Return the (x, y) coordinate for the center point of the cell that contains the specified text.  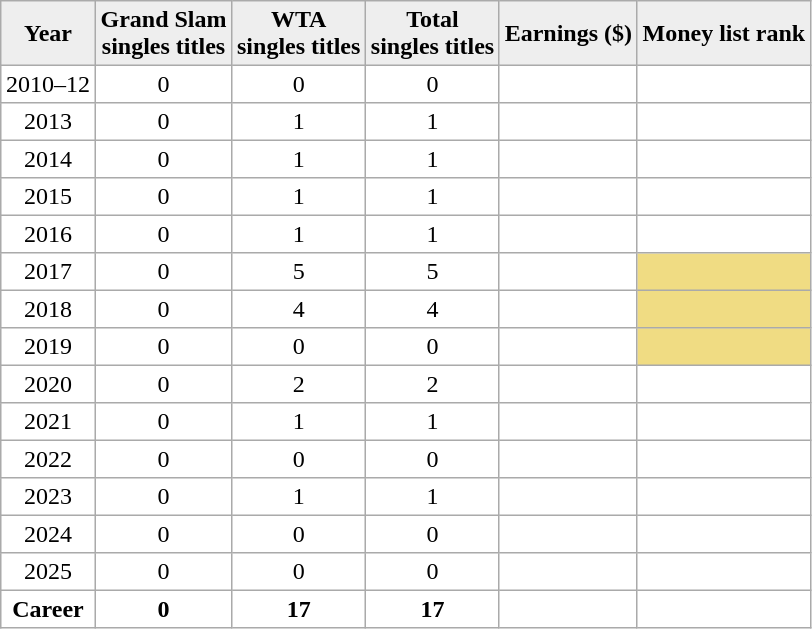
Money list rank (724, 33)
Year (48, 33)
2018 (48, 309)
2013 (48, 122)
2023 (48, 497)
2020 (48, 384)
WTAsingles titles (299, 33)
2014 (48, 159)
Career (48, 609)
2017 (48, 272)
Earnings ($) (568, 33)
2019 (48, 347)
Totalsingles titles (433, 33)
2010–12 (48, 84)
2015 (48, 197)
2024 (48, 534)
2021 (48, 422)
2022 (48, 459)
2016 (48, 234)
Grand Slamsingles titles (164, 33)
2025 (48, 572)
